Extract the [x, y] coordinate from the center of the cell holding the provided text.  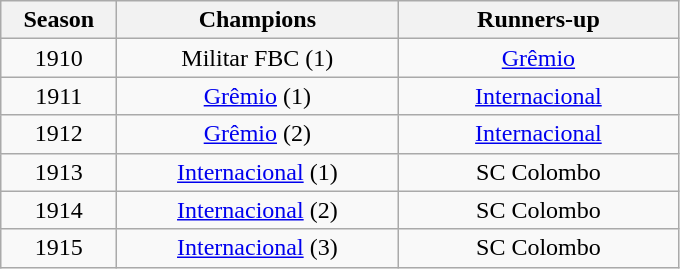
Grêmio (2) [258, 134]
Grêmio [538, 58]
1910 [59, 58]
Internacional (3) [258, 248]
Internacional (1) [258, 172]
1911 [59, 96]
Internacional (2) [258, 210]
1912 [59, 134]
Season [59, 20]
1915 [59, 248]
Champions [258, 20]
Militar FBC (1) [258, 58]
1913 [59, 172]
1914 [59, 210]
Grêmio (1) [258, 96]
Runners-up [538, 20]
